For the text-containing cell, return its midpoint in (X, Y) coordinate format. 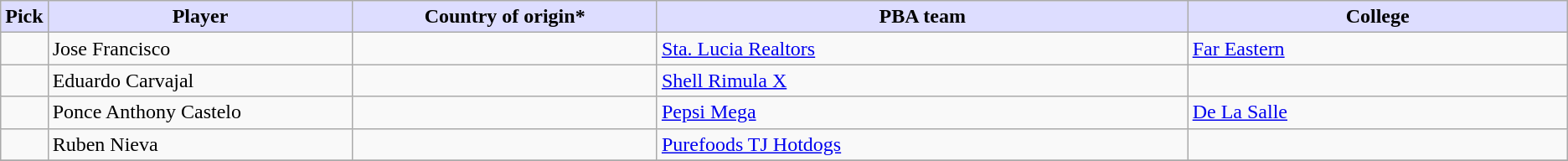
De La Salle (1377, 112)
Eduardo Carvajal (200, 80)
Jose Francisco (200, 49)
Player (200, 17)
Pick (24, 17)
Sta. Lucia Realtors (922, 49)
Purefoods TJ Hotdogs (922, 144)
Ponce Anthony Castelo (200, 112)
Ruben Nieva (200, 144)
College (1377, 17)
Shell Rimula X (922, 80)
Country of origin* (504, 17)
Pepsi Mega (922, 112)
Far Eastern (1377, 49)
PBA team (922, 17)
